Scan for the cell matching the given text and deliver its [X, Y] coordinate at center. 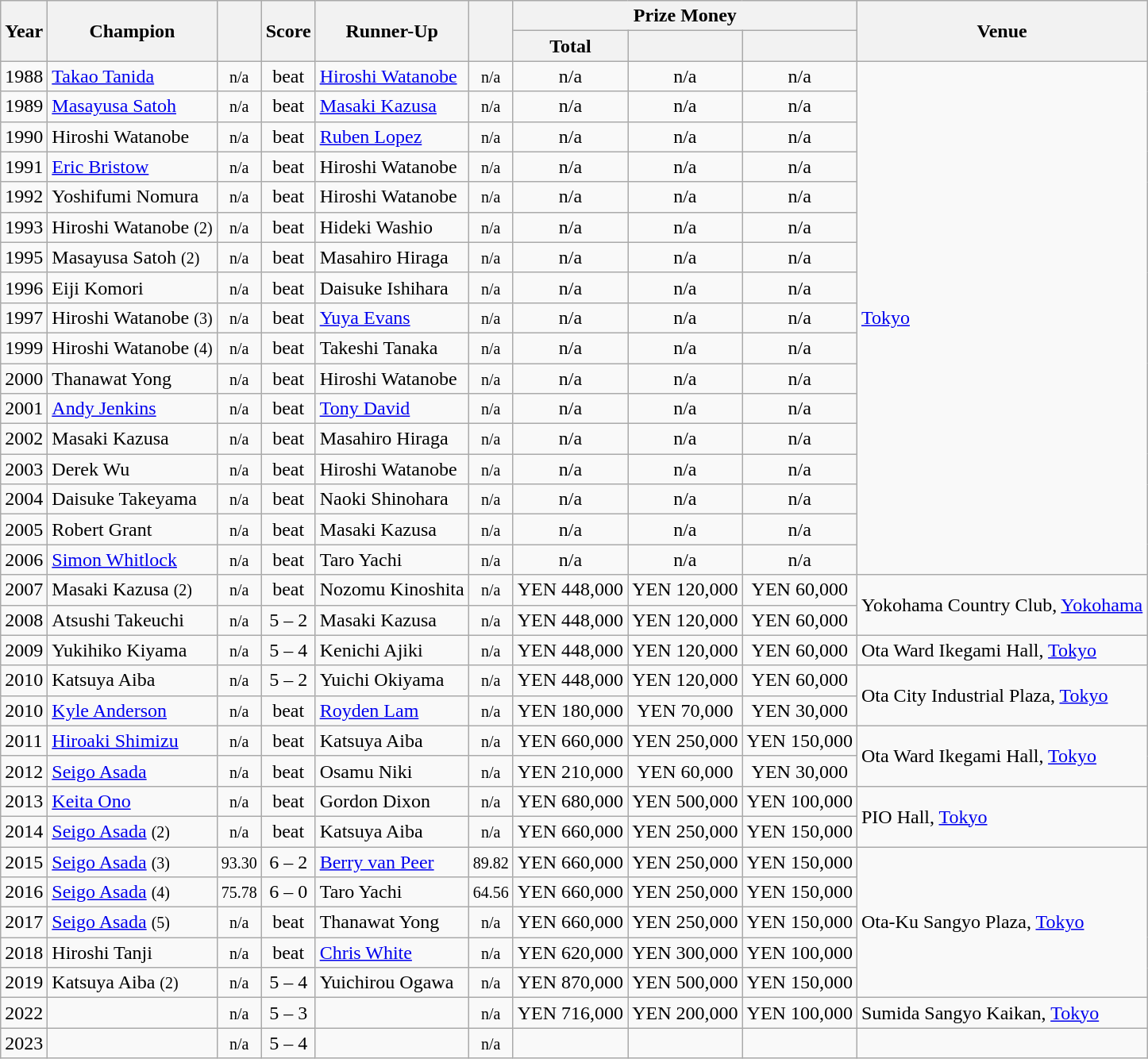
1988 [24, 76]
Tony David [392, 409]
Eric Bristow [132, 167]
Ota City Industrial Plaza, Tokyo [1002, 695]
Robert Grant [132, 529]
Seigo Asada (4) [132, 892]
YEN 210,000 [570, 771]
Hiroaki Shimizu [132, 741]
YEN 716,000 [570, 1013]
Seigo Asada [132, 771]
Seigo Asada (5) [132, 922]
Hideki Washio [392, 227]
2015 [24, 861]
Hiroshi Tanji [132, 953]
Hiroshi Watanobe (4) [132, 348]
2003 [24, 469]
2017 [24, 922]
YEN 680,000 [570, 801]
2012 [24, 771]
1993 [24, 227]
YEN 70,000 [685, 710]
2023 [24, 1043]
Venue [1002, 31]
1999 [24, 348]
Ota-Ku Sangyo Plaza, Tokyo [1002, 922]
Champion [132, 31]
Gordon Dixon [392, 801]
2005 [24, 529]
2006 [24, 560]
89.82 [491, 861]
Year [24, 31]
Yuichi Okiyama [392, 680]
5 – 3 [288, 1013]
Hiroshi Watanobe (3) [132, 318]
2004 [24, 499]
Kenichi Ajiki [392, 650]
2008 [24, 620]
Daisuke Takeyama [132, 499]
1995 [24, 257]
2001 [24, 409]
Eiji Komori [132, 287]
Naoki Shinohara [392, 499]
Yuichirou Ogawa [392, 983]
Andy Jenkins [132, 409]
1991 [24, 167]
1996 [24, 287]
Takao Tanida [132, 76]
2002 [24, 439]
Masaki Kazusa (2) [132, 590]
Simon Whitlock [132, 560]
6 – 0 [288, 892]
Yokohama Country Club, Yokohama [1002, 605]
YEN 620,000 [570, 953]
2016 [24, 892]
2011 [24, 741]
Masayusa Satoh (2) [132, 257]
2007 [24, 590]
Osamu Niki [392, 771]
Sumida Sangyo Kaikan, Tokyo [1002, 1013]
Yoshifumi Nomura [132, 197]
Masayusa Satoh [132, 106]
Seigo Asada (3) [132, 861]
2022 [24, 1013]
Tokyo [1002, 318]
2000 [24, 379]
Nozomu Kinoshita [392, 590]
2019 [24, 983]
64.56 [491, 892]
YEN 180,000 [570, 710]
Runner-Up [392, 31]
2018 [24, 953]
Ruben Lopez [392, 137]
Takeshi Tanaka [392, 348]
93.30 [239, 861]
YEN 870,000 [570, 983]
1997 [24, 318]
Atsushi Takeuchi [132, 620]
Katsuya Aiba (2) [132, 983]
Derek Wu [132, 469]
1989 [24, 106]
YEN 300,000 [685, 953]
Chris White [392, 953]
75.78 [239, 892]
Berry van Peer [392, 861]
Seigo Asada (2) [132, 831]
Total [570, 46]
PIO Hall, Tokyo [1002, 816]
1992 [24, 197]
Daisuke Ishihara [392, 287]
Score [288, 31]
1990 [24, 137]
Yukihiko Kiyama [132, 650]
2009 [24, 650]
6 – 2 [288, 861]
YEN 200,000 [685, 1013]
2013 [24, 801]
Keita Ono [132, 801]
2014 [24, 831]
Royden Lam [392, 710]
Hiroshi Watanobe (2) [132, 227]
Yuya Evans [392, 318]
Prize Money [684, 16]
Kyle Anderson [132, 710]
